Output the (X, Y) coordinate of the center of the cell containing the given text.  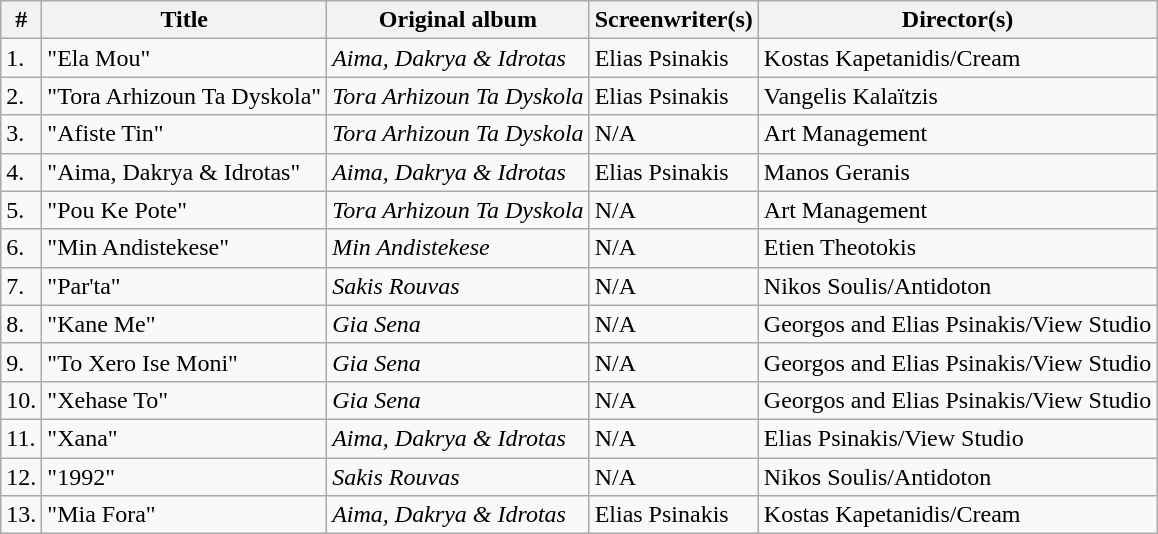
"Afiste Tin" (184, 134)
4. (22, 172)
Original album (458, 20)
"Tora Arhizoun Ta Dyskola" (184, 96)
"Pou Ke Pote" (184, 210)
Director(s) (958, 20)
11. (22, 438)
"Par'ta" (184, 286)
7. (22, 286)
10. (22, 400)
8. (22, 324)
"Ela Mou" (184, 58)
"Min Andistekese" (184, 248)
"To Xero Ise Moni" (184, 362)
13. (22, 515)
"1992" (184, 477)
Etien Theotokis (958, 248)
Title (184, 20)
"Mia Fora" (184, 515)
"Xana" (184, 438)
"Kane Me" (184, 324)
2. (22, 96)
9. (22, 362)
6. (22, 248)
5. (22, 210)
Vangelis Kalaïtzis (958, 96)
"Xehase To" (184, 400)
12. (22, 477)
Elias Psinakis/View Studio (958, 438)
Min Andistekese (458, 248)
Manos Geranis (958, 172)
"Aima, Dakrya & Idrotas" (184, 172)
3. (22, 134)
Screenwriter(s) (674, 20)
# (22, 20)
1. (22, 58)
